Capture the cell that displays the provided text and extract its [x, y] central coordinate. 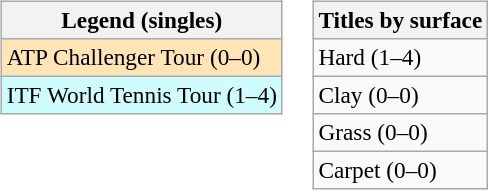
ITF World Tennis Tour (1–4) [142, 95]
Hard (1–4) [400, 57]
Grass (0–0) [400, 133]
Titles by surface [400, 20]
Legend (singles) [142, 20]
Clay (0–0) [400, 95]
ATP Challenger Tour (0–0) [142, 57]
Carpet (0–0) [400, 171]
